Return the [x, y] coordinate for the center point of the cell that contains the specified text.  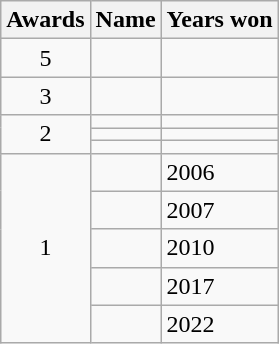
Awards [46, 20]
Years won [220, 20]
2022 [220, 324]
2007 [220, 210]
2017 [220, 286]
5 [46, 58]
2010 [220, 248]
2006 [220, 172]
3 [46, 96]
Name [126, 20]
1 [46, 248]
2 [46, 134]
